Provide the (x, y) coordinate of the cell's center where the given text is located.  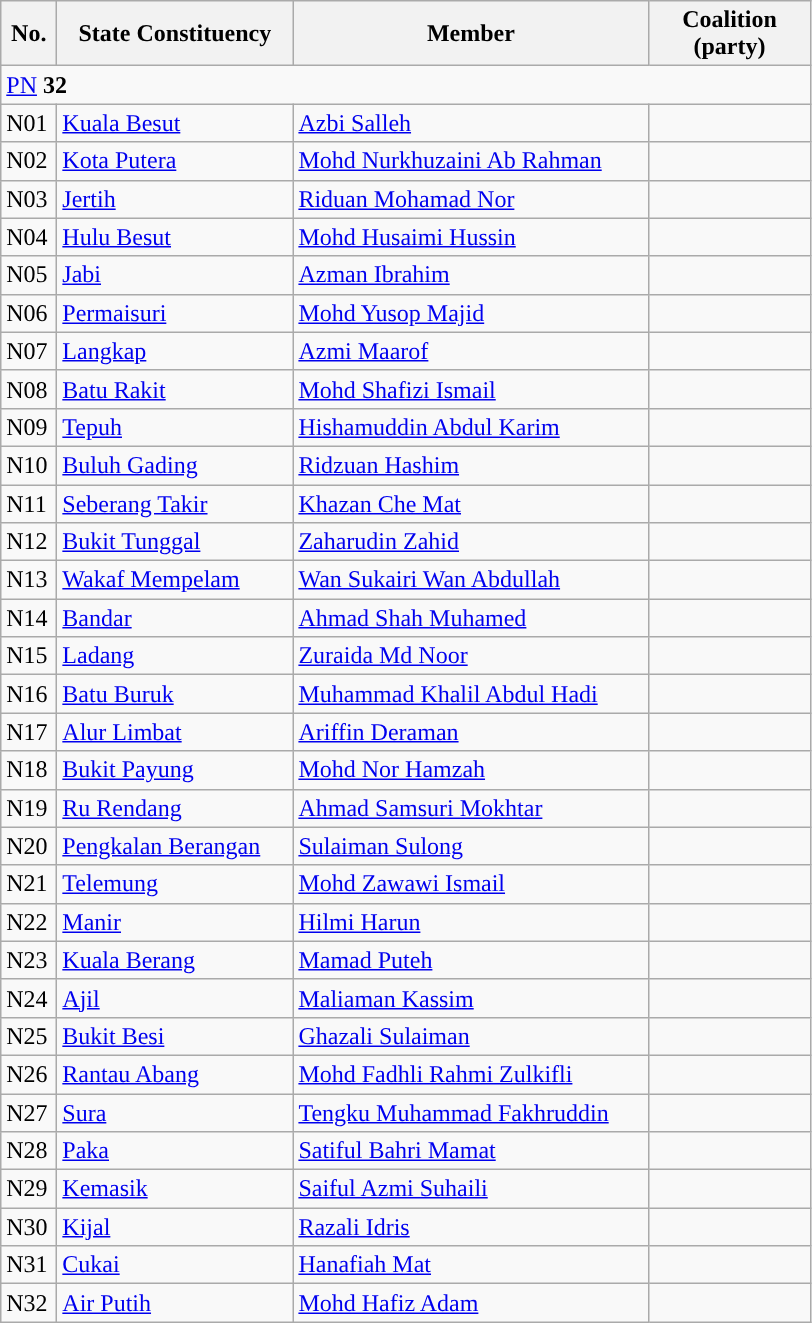
Bukit Tunggal (175, 542)
N02 (29, 161)
Kuala Berang (175, 960)
Mohd Yusop Majid (471, 313)
Sulaiman Sulong (471, 846)
Air Putih (175, 1303)
N08 (29, 389)
Hulu Besut (175, 237)
Paka (175, 1151)
N05 (29, 275)
N18 (29, 770)
N13 (29, 580)
Telemung (175, 884)
Riduan Mohamad Nor (471, 199)
Pengkalan Berangan (175, 846)
Razali Idris (471, 1227)
Kemasik (175, 1189)
Mohd Hafiz Adam (471, 1303)
N16 (29, 694)
N19 (29, 808)
Ridzuan Hashim (471, 465)
Member (471, 34)
Mohd Husaimi Hussin (471, 237)
N03 (29, 199)
N15 (29, 656)
N30 (29, 1227)
N25 (29, 1036)
Khazan Che Mat (471, 503)
Ajil (175, 998)
N20 (29, 846)
N07 (29, 351)
N17 (29, 732)
N26 (29, 1074)
Rantau Abang (175, 1074)
Jertih (175, 199)
Saiful Azmi Suhaili (471, 1189)
Buluh Gading (175, 465)
Ahmad Samsuri Mokhtar (471, 808)
N22 (29, 922)
N09 (29, 427)
Seberang Takir (175, 503)
Azbi Salleh (471, 123)
Kota Putera (175, 161)
Cukai (175, 1265)
Satiful Bahri Mamat (471, 1151)
N27 (29, 1113)
N11 (29, 503)
N31 (29, 1265)
Mohd Shafizi Ismail (471, 389)
Ladang (175, 656)
Bukit Besi (175, 1036)
PN 32 (406, 85)
Jabi (175, 275)
Mohd Nurkhuzaini Ab Rahman (471, 161)
Tepuh (175, 427)
N32 (29, 1303)
N06 (29, 313)
Azman Ibrahim (471, 275)
N14 (29, 618)
Permaisuri (175, 313)
N01 (29, 123)
Bandar (175, 618)
N24 (29, 998)
Mamad Puteh (471, 960)
Muhammad Khalil Abdul Hadi (471, 694)
Langkap (175, 351)
State Constituency (175, 34)
Mohd Zawawi Ismail (471, 884)
Hanafiah Mat (471, 1265)
Bukit Payung (175, 770)
Tengku Muhammad Fakhruddin (471, 1113)
Sura (175, 1113)
Azmi Maarof (471, 351)
Mohd Nor Hamzah (471, 770)
Coalition (party) (730, 34)
N29 (29, 1189)
Ahmad Shah Muhamed (471, 618)
N21 (29, 884)
N04 (29, 237)
Wan Sukairi Wan Abdullah (471, 580)
Batu Buruk (175, 694)
Hilmi Harun (471, 922)
N28 (29, 1151)
Mohd Fadhli Rahmi Zulkifli (471, 1074)
Ariffin Deraman (471, 732)
Ghazali Sulaiman (471, 1036)
Zuraida Md Noor (471, 656)
N12 (29, 542)
N10 (29, 465)
N23 (29, 960)
Kuala Besut (175, 123)
Hishamuddin Abdul Karim (471, 427)
Kijal (175, 1227)
Maliaman Kassim (471, 998)
Ru Rendang (175, 808)
Wakaf Mempelam (175, 580)
No. (29, 34)
Zaharudin Zahid (471, 542)
Alur Limbat (175, 732)
Manir (175, 922)
Batu Rakit (175, 389)
